Return (X, Y) of the center of cell containing provided text 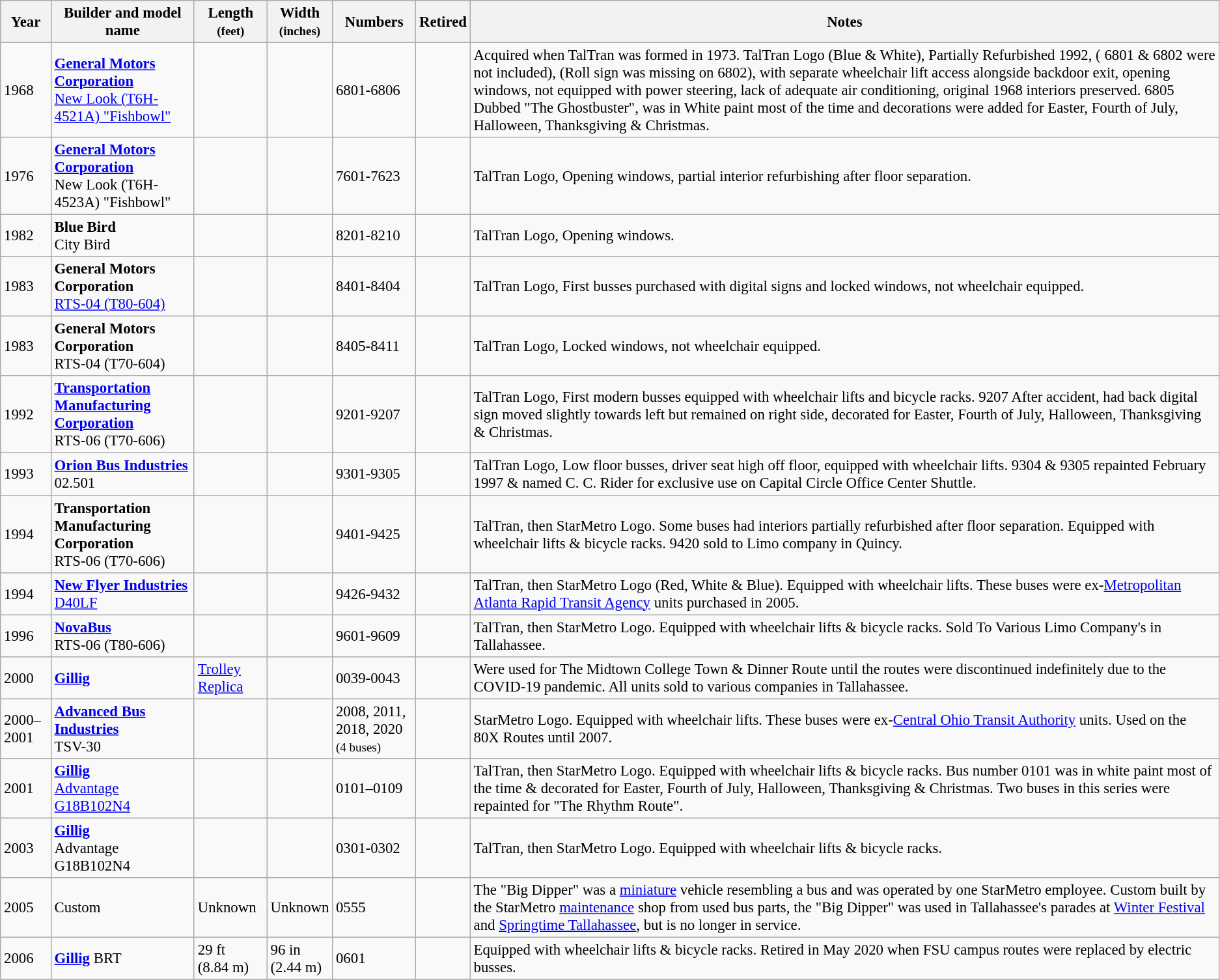
9301-9305 (374, 474)
7601-7623 (374, 176)
General Motors CorporationNew Look (T6H-4521A) "Fishbowl" (122, 91)
8405-8411 (374, 346)
2001 (26, 789)
Custom (122, 908)
Equipped with wheelchair lifts & bicycle racks. Retired in May 2020 when FSU campus routes were replaced by electric busses. (844, 959)
Year (26, 22)
Notes (844, 22)
0301-0302 (374, 848)
StarMetro Logo. Equipped with wheelchair lifts. These buses were ex-Central Ohio Transit Authority units. Used on the 80X Routes until 2007. (844, 729)
0555 (374, 908)
Retired (443, 22)
1992 (26, 415)
1993 (26, 474)
GilligAdvantage G18B102N4 (122, 789)
Width(inches) (299, 22)
NovaBusRTS-06 (T80-606) (122, 636)
2003 (26, 848)
96 in(2.44 m) (299, 959)
Numbers (374, 22)
6801-6806 (374, 91)
0039-0043 (374, 677)
0601 (374, 959)
Trolley Replica (230, 677)
TalTran Logo, Locked windows, not wheelchair equipped. (844, 346)
1982 (26, 236)
2000 (26, 677)
8201-8210 (374, 236)
2000–2001 (26, 729)
TalTran, then StarMetro Logo. Equipped with wheelchair lifts & bicycle racks. (844, 848)
Length(feet) (230, 22)
2008, 2011, 2018, 2020(4 buses) (374, 729)
1968 (26, 91)
29 ft(8.84 m) (230, 959)
0101–0109 (374, 789)
TalTran Logo, First busses purchased with digital signs and locked windows, not wheelchair equipped. (844, 287)
Gillig (122, 677)
2006 (26, 959)
General Motors CorporationRTS-04 (T80-604) (122, 287)
Gillig Advantage G18B102N4 (122, 848)
General Motors CorporationRTS-04 (T70-604) (122, 346)
Blue BirdCity Bird (122, 236)
Orion Bus Industries02.501 (122, 474)
9426-9432 (374, 594)
1976 (26, 176)
9201-9207 (374, 415)
TalTran Logo, Opening windows. (844, 236)
New Flyer IndustriesD40LF (122, 594)
General Motors CorporationNew Look (T6H-4523A) "Fishbowl" (122, 176)
2005 (26, 908)
Builder and model name (122, 22)
8401-8404 (374, 287)
9601-9609 (374, 636)
1996 (26, 636)
Gillig BRT (122, 959)
TalTran Logo, Opening windows, partial interior refurbishing after floor separation. (844, 176)
Advanced Bus IndustriesTSV-30 (122, 729)
9401-9425 (374, 534)
TalTran, then StarMetro Logo. Equipped with wheelchair lifts & bicycle racks. Sold To Various Limo Company's in Tallahassee. (844, 636)
